Pinpoint the cell where the given text exists, returning its (X, Y) midpoint coordinate. 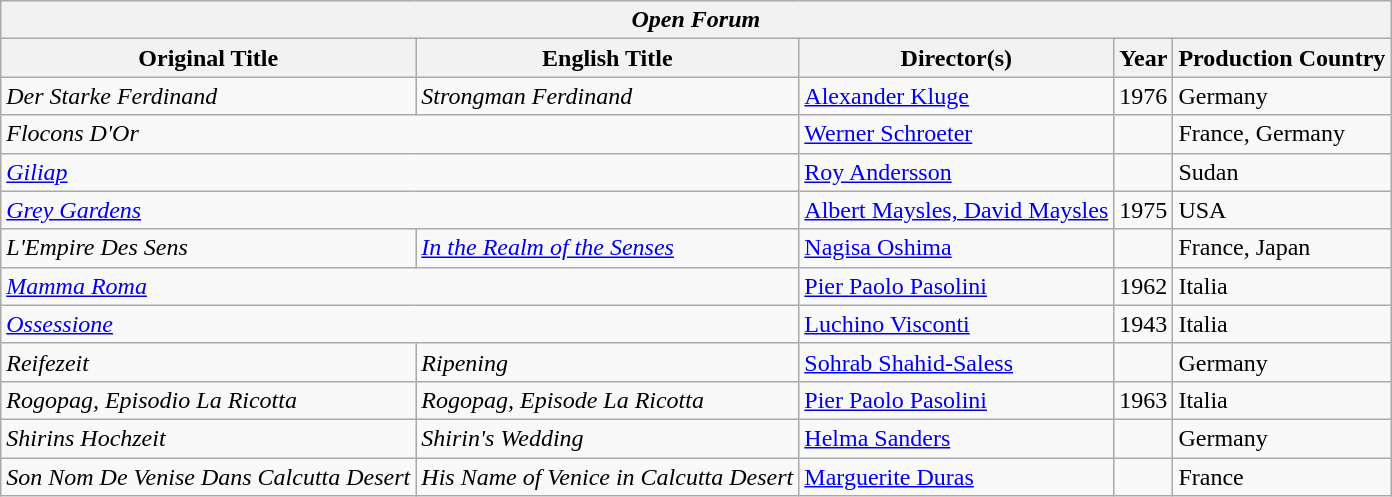
Sohrab Shahid-Saless (956, 362)
1975 (1144, 210)
Luchino Visconti (956, 324)
Albert Maysles, David Maysles (956, 210)
In the Realm of the Senses (608, 248)
France, Japan (1282, 248)
Rogopag, Episodio La Ricotta (208, 400)
Shirin's Wedding (608, 438)
English Title (608, 58)
Alexander Kluge (956, 96)
Giliap (400, 172)
Shirins Hochzeit (208, 438)
1943 (1144, 324)
Roy Andersson (956, 172)
France, Germany (1282, 134)
L'Empire Des Sens (208, 248)
Flocons D'Or (400, 134)
Reifezeit (208, 362)
Mamma Roma (400, 286)
1962 (1144, 286)
Ripening (608, 362)
Strongman Ferdinand (608, 96)
Ossessione (400, 324)
France (1282, 477)
Production Country (1282, 58)
Werner Schroeter (956, 134)
1963 (1144, 400)
Grey Gardens (400, 210)
Nagisa Oshima (956, 248)
Director(s) (956, 58)
Open Forum (696, 20)
Original Title (208, 58)
Son Nom De Venise Dans Calcutta Desert (208, 477)
Marguerite Duras (956, 477)
Der Starke Ferdinand (208, 96)
Helma Sanders (956, 438)
His Name of Venice in Calcutta Desert (608, 477)
Rogopag, Episode La Ricotta (608, 400)
Year (1144, 58)
Sudan (1282, 172)
USA (1282, 210)
1976 (1144, 96)
